Detect which cell encompasses the target text, then output its (x, y) center coordinate. 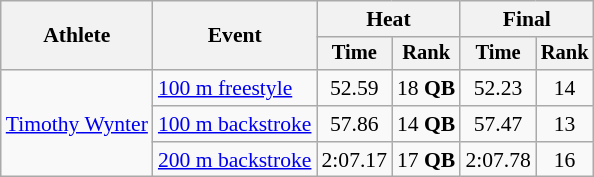
57.47 (498, 124)
Event (235, 36)
57.86 (354, 124)
52.59 (354, 88)
Timothy Wynter (77, 124)
Athlete (77, 36)
14 QB (426, 124)
52.23 (498, 88)
Final (526, 19)
14 (565, 88)
100 m freestyle (235, 88)
Heat (388, 19)
13 (565, 124)
18 QB (426, 88)
100 m backstroke (235, 124)
